Extract the (x, y) coordinate from the center of the cell holding the provided text.  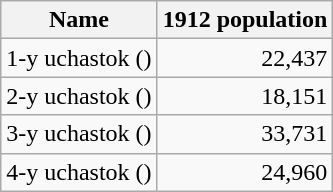
2-y uchastok () (79, 96)
Name (79, 20)
18,151 (245, 96)
24,960 (245, 172)
1-y uchastok () (79, 58)
33,731 (245, 134)
22,437 (245, 58)
4-y uchastok () (79, 172)
1912 population (245, 20)
3-y uchastok () (79, 134)
